Output the (x, y) coordinate of the center of the cell containing the given text.  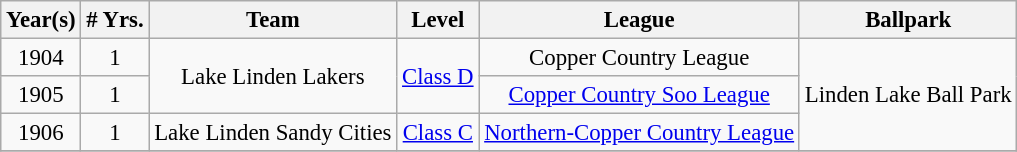
1906 (41, 133)
Linden Lake Ball Park (908, 96)
Copper Country League (640, 58)
League (640, 20)
Level (438, 20)
1905 (41, 95)
Lake Linden Sandy Cities (273, 133)
Team (273, 20)
Copper Country Soo League (640, 95)
Class D (438, 76)
1904 (41, 58)
Class C (438, 133)
Year(s) (41, 20)
# Yrs. (115, 20)
Lake Linden Lakers (273, 76)
Northern-Copper Country League (640, 133)
Ballpark (908, 20)
